Provide the [X, Y] coordinate of the cell's center where the given text is located.  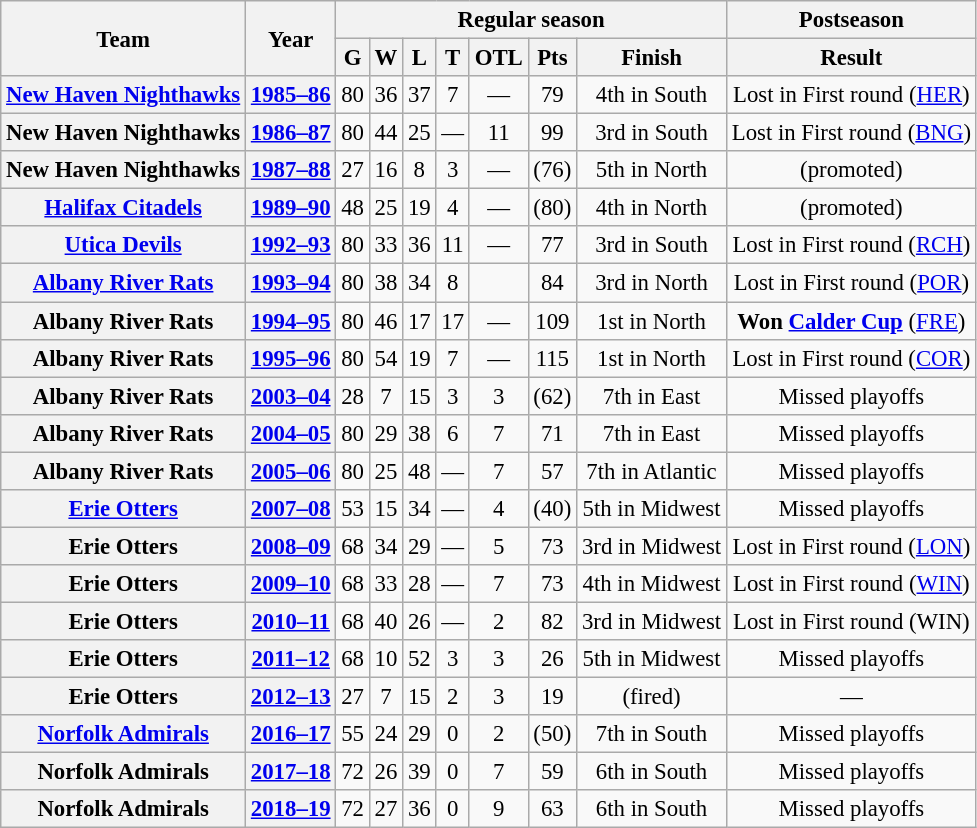
4th in Midwest [652, 584]
Lost in First round (BNG) [851, 133]
2004–05 [291, 433]
Year [291, 38]
G [352, 58]
54 [386, 358]
Regular season [532, 20]
(80) [552, 208]
Postseason [851, 20]
Lost in First round (LON) [851, 546]
16 [386, 170]
1994–95 [291, 321]
99 [552, 133]
79 [552, 95]
55 [352, 734]
(fired) [652, 697]
L [420, 58]
44 [386, 133]
Pts [552, 58]
84 [552, 283]
2012–13 [291, 697]
10 [386, 659]
Lost in First round (RCH) [851, 245]
2011–12 [291, 659]
(50) [552, 734]
1993–94 [291, 283]
115 [552, 358]
Finish [652, 58]
(40) [552, 509]
24 [386, 734]
W [386, 58]
4th in South [652, 95]
OTL [498, 58]
7th in Atlantic [652, 471]
5th in North [652, 170]
71 [552, 433]
Utica Devils [124, 245]
59 [552, 772]
2010–11 [291, 621]
77 [552, 245]
9 [498, 809]
(76) [552, 170]
52 [420, 659]
109 [552, 321]
(62) [552, 396]
Lost in First round (COR) [851, 358]
Halifax Citadels [124, 208]
Result [851, 58]
5 [498, 546]
T [452, 58]
40 [386, 621]
Lost in First round (POR) [851, 283]
1992–93 [291, 245]
6 [452, 433]
4th in North [652, 208]
1989–90 [291, 208]
37 [420, 95]
82 [552, 621]
Won Calder Cup (FRE) [851, 321]
1985–86 [291, 95]
Team [124, 38]
46 [386, 321]
2008–09 [291, 546]
2003–04 [291, 396]
3rd in North [652, 283]
1986–87 [291, 133]
Lost in First round (HER) [851, 95]
53 [352, 509]
2017–18 [291, 772]
1995–96 [291, 358]
2018–19 [291, 809]
2016–17 [291, 734]
63 [552, 809]
7th in South [652, 734]
2009–10 [291, 584]
2007–08 [291, 509]
2005–06 [291, 471]
39 [420, 772]
57 [552, 471]
1987–88 [291, 170]
